Capture the cell that displays the provided text and extract its (x, y) central coordinate. 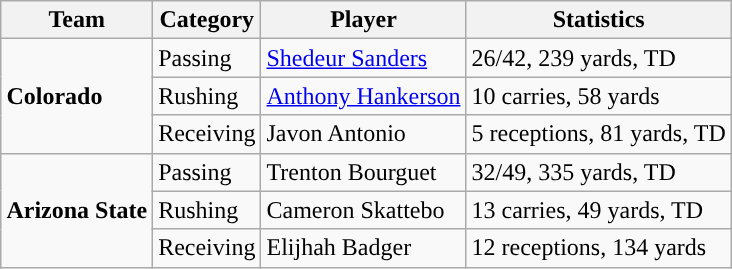
Statistics (598, 20)
12 receptions, 134 yards (598, 248)
26/42, 239 yards, TD (598, 58)
Cameron Skattebo (364, 210)
Shedeur Sanders (364, 58)
Team (77, 20)
Colorado (77, 96)
32/49, 335 yards, TD (598, 172)
Player (364, 20)
13 carries, 49 yards, TD (598, 210)
5 receptions, 81 yards, TD (598, 134)
Javon Antonio (364, 134)
10 carries, 58 yards (598, 96)
Elijhah Badger (364, 248)
Trenton Bourguet (364, 172)
Category (207, 20)
Arizona State (77, 210)
Anthony Hankerson (364, 96)
